Scan for the cell matching the given text and deliver its [X, Y] coordinate at center. 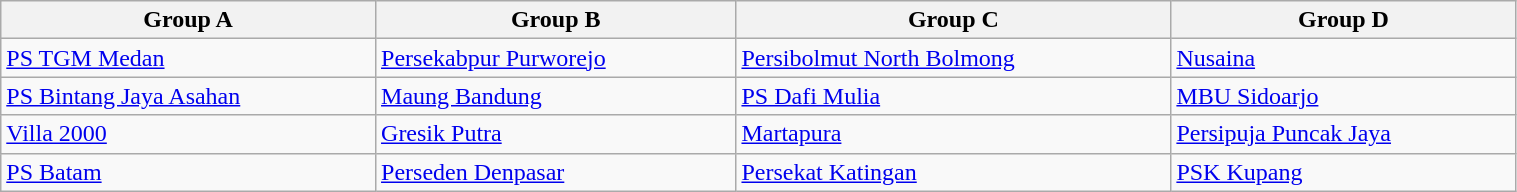
Persibolmut North Bolmong [954, 58]
Group B [556, 20]
PS Batam [188, 172]
MBU Sidoarjo [1344, 96]
Villa 2000 [188, 134]
Perseden Denpasar [556, 172]
PS Bintang Jaya Asahan [188, 96]
Persekabpur Purworejo [556, 58]
Gresik Putra [556, 134]
Persipuja Puncak Jaya [1344, 134]
Maung Bandung [556, 96]
PS Dafi Mulia [954, 96]
Nusaina [1344, 58]
Persekat Katingan [954, 172]
Group D [1344, 20]
Group A [188, 20]
PSK Kupang [1344, 172]
PS TGM Medan [188, 58]
Martapura [954, 134]
Group C [954, 20]
